Scan for the cell matching the given text and deliver its [X, Y] coordinate at center. 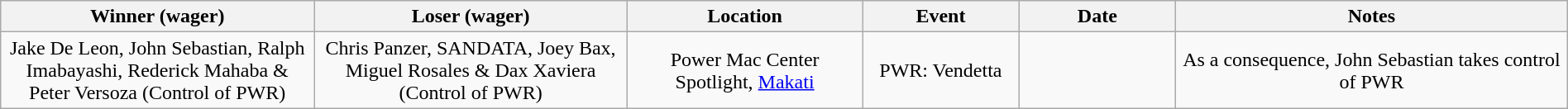
As a consequence, John Sebastian takes control of PWR [1372, 70]
Loser (wager) [471, 17]
Winner (wager) [157, 17]
Jake De Leon, John Sebastian, Ralph Imabayashi, Rederick Mahaba & Peter Versoza (Control of PWR) [157, 70]
Chris Panzer, SANDATA, Joey Bax, Miguel Rosales & Dax Xaviera (Control of PWR) [471, 70]
Date [1097, 17]
Power Mac Center Spotlight, Makati [745, 70]
Notes [1372, 17]
Event [941, 17]
PWR: Vendetta [941, 70]
Location [745, 17]
